Return [X, Y] of the center of cell containing provided text 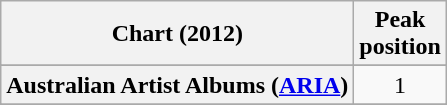
1 [400, 85]
Chart (2012) [178, 34]
Australian Artist Albums (ARIA) [178, 85]
Peakposition [400, 34]
